Identify which cell holds the provided text, then report its (x, y) central coordinate. 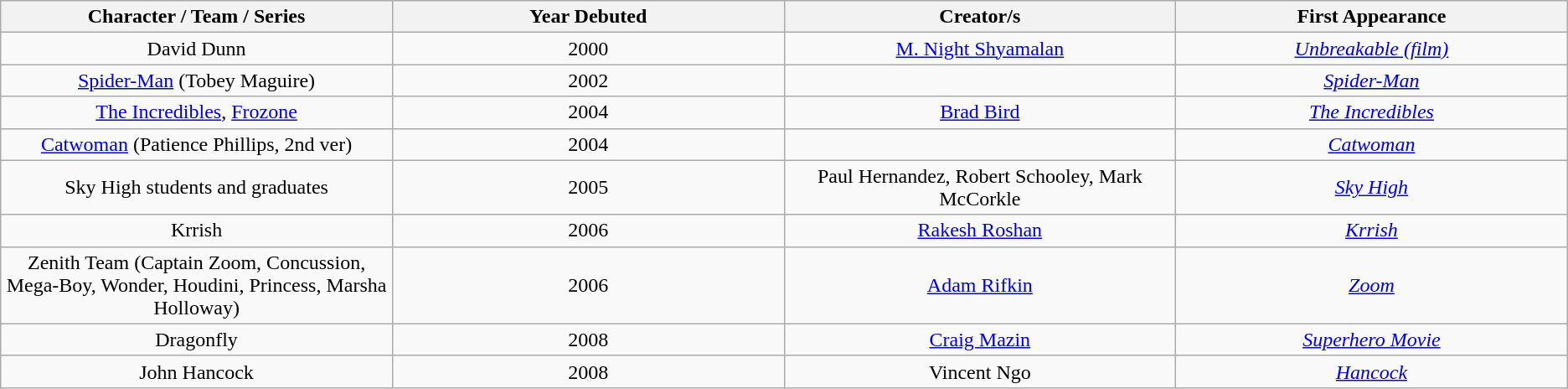
2002 (588, 80)
Vincent Ngo (980, 371)
Year Debuted (588, 17)
Dragonfly (197, 340)
Sky High students and graduates (197, 188)
Zoom (1372, 285)
Adam Rifkin (980, 285)
Craig Mazin (980, 340)
2000 (588, 49)
Character / Team / Series (197, 17)
The Incredibles (1372, 112)
Catwoman (1372, 144)
Brad Bird (980, 112)
The Incredibles, Frozone (197, 112)
Unbreakable (film) (1372, 49)
Spider-Man (Tobey Maguire) (197, 80)
Spider-Man (1372, 80)
First Appearance (1372, 17)
Paul Hernandez, Robert Schooley, Mark McCorkle (980, 188)
Rakesh Roshan (980, 231)
Catwoman (Patience Phillips, 2nd ver) (197, 144)
M. Night Shyamalan (980, 49)
2005 (588, 188)
David Dunn (197, 49)
Zenith Team (Captain Zoom, Concussion, Mega-Boy, Wonder, Houdini, Princess, Marsha Holloway) (197, 285)
Sky High (1372, 188)
Hancock (1372, 371)
John Hancock (197, 371)
Creator/s (980, 17)
Superhero Movie (1372, 340)
